Detect which cell encompasses the target text, then output its (x, y) center coordinate. 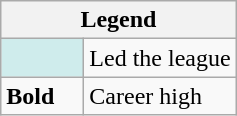
Led the league (160, 58)
Bold (42, 96)
Career high (160, 96)
Legend (118, 20)
